Return the [X, Y] coordinate for the center point of the cell that contains the specified text.  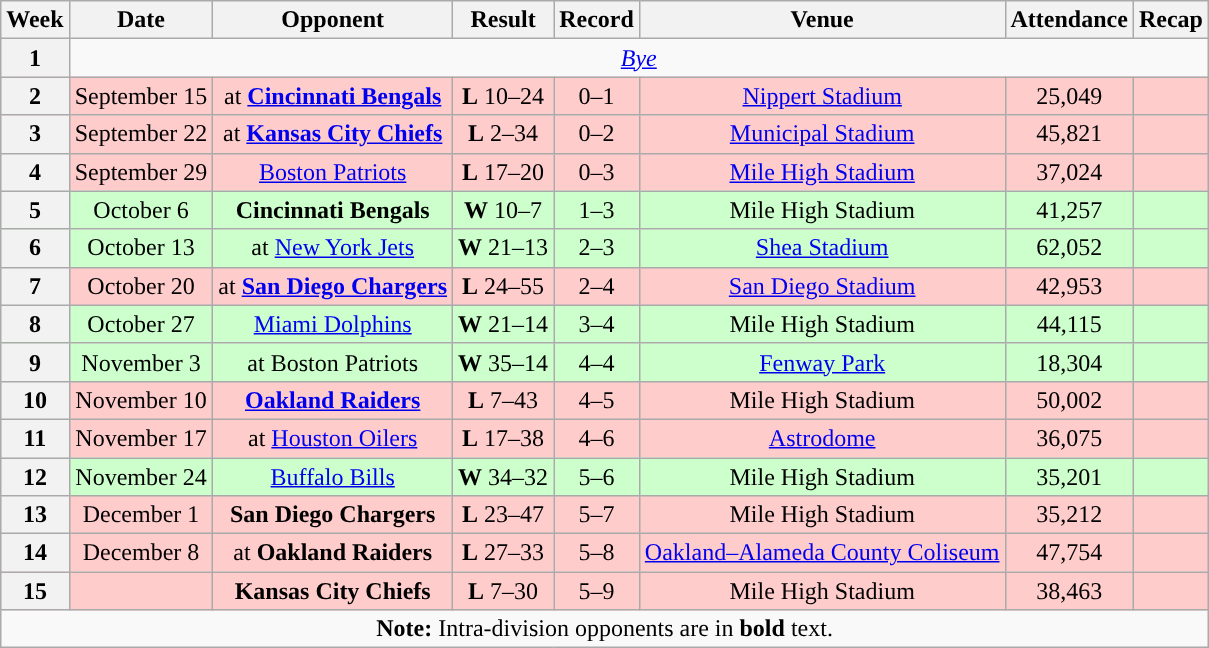
0–3 [597, 172]
at New York Jets [333, 248]
November 24 [141, 477]
Week [35, 20]
L 24–55 [504, 286]
L 27–33 [504, 553]
8 [35, 324]
50,002 [1069, 400]
Astrodome [822, 438]
2–4 [597, 286]
San Diego Stadium [822, 286]
September 15 [141, 96]
7 [35, 286]
at Houston Oilers [333, 438]
5–7 [597, 515]
Note: Intra-division opponents are in bold text. [605, 629]
W 34–32 [504, 477]
11 [35, 438]
L 17–20 [504, 172]
5–9 [597, 591]
Venue [822, 20]
38,463 [1069, 591]
Record [597, 20]
W 10–7 [504, 210]
at Cincinnati Bengals [333, 96]
L 2–34 [504, 134]
3–4 [597, 324]
November 3 [141, 362]
December 1 [141, 515]
4–4 [597, 362]
1 [35, 58]
Date [141, 20]
36,075 [1069, 438]
10 [35, 400]
W 35–14 [504, 362]
Result [504, 20]
at Boston Patriots [333, 362]
Oakland–Alameda County Coliseum [822, 553]
37,024 [1069, 172]
47,754 [1069, 553]
0–1 [597, 96]
62,052 [1069, 248]
October 13 [141, 248]
October 20 [141, 286]
L 7–43 [504, 400]
41,257 [1069, 210]
35,201 [1069, 477]
12 [35, 477]
9 [35, 362]
Recap [1170, 20]
Attendance [1069, 20]
Kansas City Chiefs [333, 591]
Fenway Park [822, 362]
W 21–14 [504, 324]
4–6 [597, 438]
4 [35, 172]
44,115 [1069, 324]
1–3 [597, 210]
3 [35, 134]
L 10–24 [504, 96]
November 17 [141, 438]
W 21–13 [504, 248]
at San Diego Chargers [333, 286]
Municipal Stadium [822, 134]
September 29 [141, 172]
6 [35, 248]
45,821 [1069, 134]
at Kansas City Chiefs [333, 134]
0–2 [597, 134]
18,304 [1069, 362]
November 10 [141, 400]
October 6 [141, 210]
42,953 [1069, 286]
L 7–30 [504, 591]
Boston Patriots [333, 172]
L 23–47 [504, 515]
5–6 [597, 477]
4–5 [597, 400]
Oakland Raiders [333, 400]
Nippert Stadium [822, 96]
San Diego Chargers [333, 515]
5–8 [597, 553]
December 8 [141, 553]
Miami Dolphins [333, 324]
Bye [638, 58]
Buffalo Bills [333, 477]
35,212 [1069, 515]
2–3 [597, 248]
October 27 [141, 324]
14 [35, 553]
25,049 [1069, 96]
5 [35, 210]
Cincinnati Bengals [333, 210]
Shea Stadium [822, 248]
15 [35, 591]
2 [35, 96]
at Oakland Raiders [333, 553]
13 [35, 515]
Opponent [333, 20]
September 22 [141, 134]
L 17–38 [504, 438]
